Output the (x, y) coordinate of the center of the cell containing the given text.  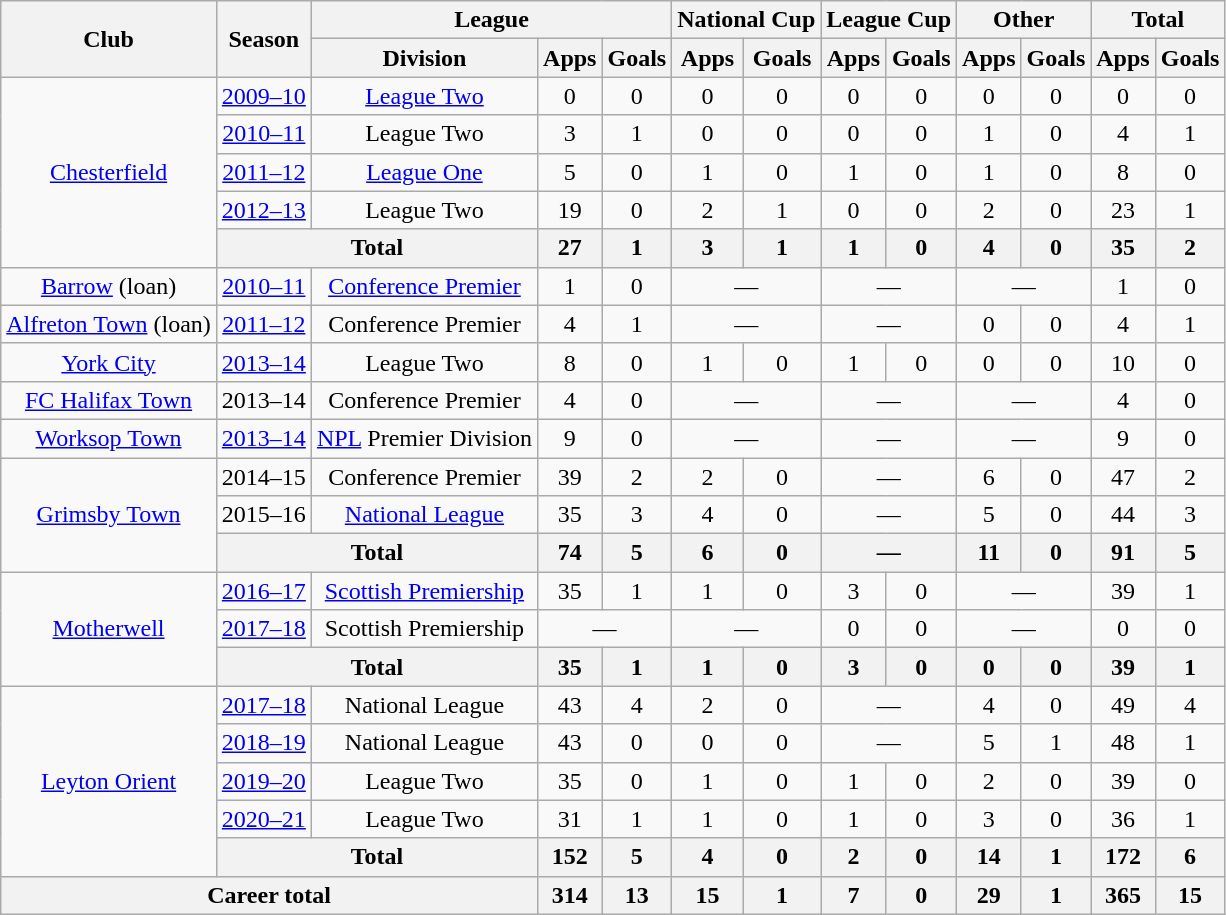
13 (637, 895)
Career total (270, 895)
19 (570, 210)
Leyton Orient (109, 781)
47 (1123, 477)
27 (570, 248)
2012–13 (264, 210)
172 (1123, 857)
2018–19 (264, 743)
Motherwell (109, 629)
Worksop Town (109, 438)
23 (1123, 210)
91 (1123, 553)
2015–16 (264, 515)
36 (1123, 819)
Grimsby Town (109, 515)
Barrow (loan) (109, 286)
74 (570, 553)
48 (1123, 743)
Alfreton Town (loan) (109, 324)
NPL Premier Division (424, 438)
League (491, 20)
Other (1024, 20)
2016–17 (264, 591)
Season (264, 39)
31 (570, 819)
National Cup (746, 20)
11 (989, 553)
152 (570, 857)
League Cup (889, 20)
League One (424, 172)
FC Halifax Town (109, 400)
2014–15 (264, 477)
14 (989, 857)
2020–21 (264, 819)
2019–20 (264, 781)
44 (1123, 515)
49 (1123, 705)
314 (570, 895)
Club (109, 39)
Division (424, 58)
365 (1123, 895)
7 (854, 895)
2009–10 (264, 96)
York City (109, 362)
29 (989, 895)
10 (1123, 362)
Chesterfield (109, 172)
